For the text-containing cell, return its midpoint in [x, y] coordinate format. 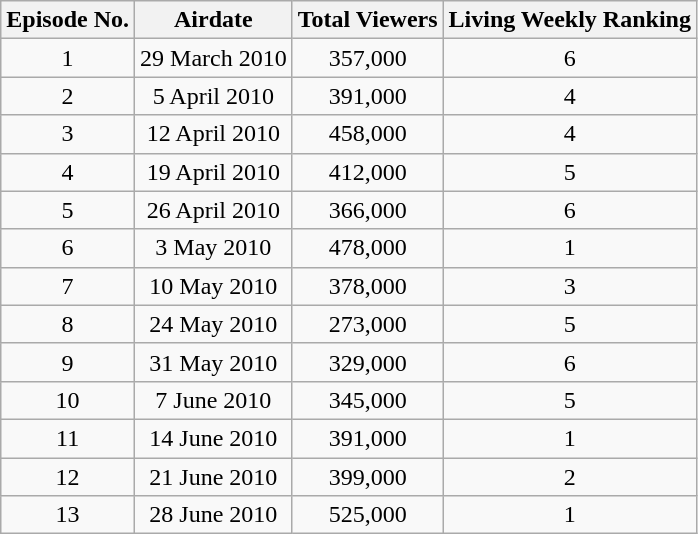
7 [68, 286]
9 [68, 362]
11 [68, 438]
14 June 2010 [214, 438]
10 [68, 400]
345,000 [368, 400]
525,000 [368, 515]
10 May 2010 [214, 286]
29 March 2010 [214, 58]
5 April 2010 [214, 96]
26 April 2010 [214, 210]
28 June 2010 [214, 515]
Episode No. [68, 20]
Total Viewers [368, 20]
412,000 [368, 172]
357,000 [368, 58]
8 [68, 324]
273,000 [368, 324]
399,000 [368, 477]
478,000 [368, 248]
378,000 [368, 286]
458,000 [368, 134]
21 June 2010 [214, 477]
7 June 2010 [214, 400]
19 April 2010 [214, 172]
329,000 [368, 362]
24 May 2010 [214, 324]
Living Weekly Ranking [570, 20]
Airdate [214, 20]
12 [68, 477]
12 April 2010 [214, 134]
31 May 2010 [214, 362]
3 May 2010 [214, 248]
366,000 [368, 210]
13 [68, 515]
